Find where the given text appears and provide that cell's center as (X, Y) coordinate. 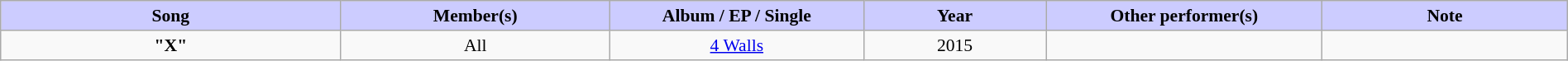
Other performer(s) (1184, 16)
All (476, 45)
Year (954, 16)
Note (1446, 16)
Song (170, 16)
"X" (170, 45)
Member(s) (476, 16)
2015 (954, 45)
4 Walls (738, 45)
Album / EP / Single (738, 16)
